Detect which cell encompasses the target text, then output its (X, Y) center coordinate. 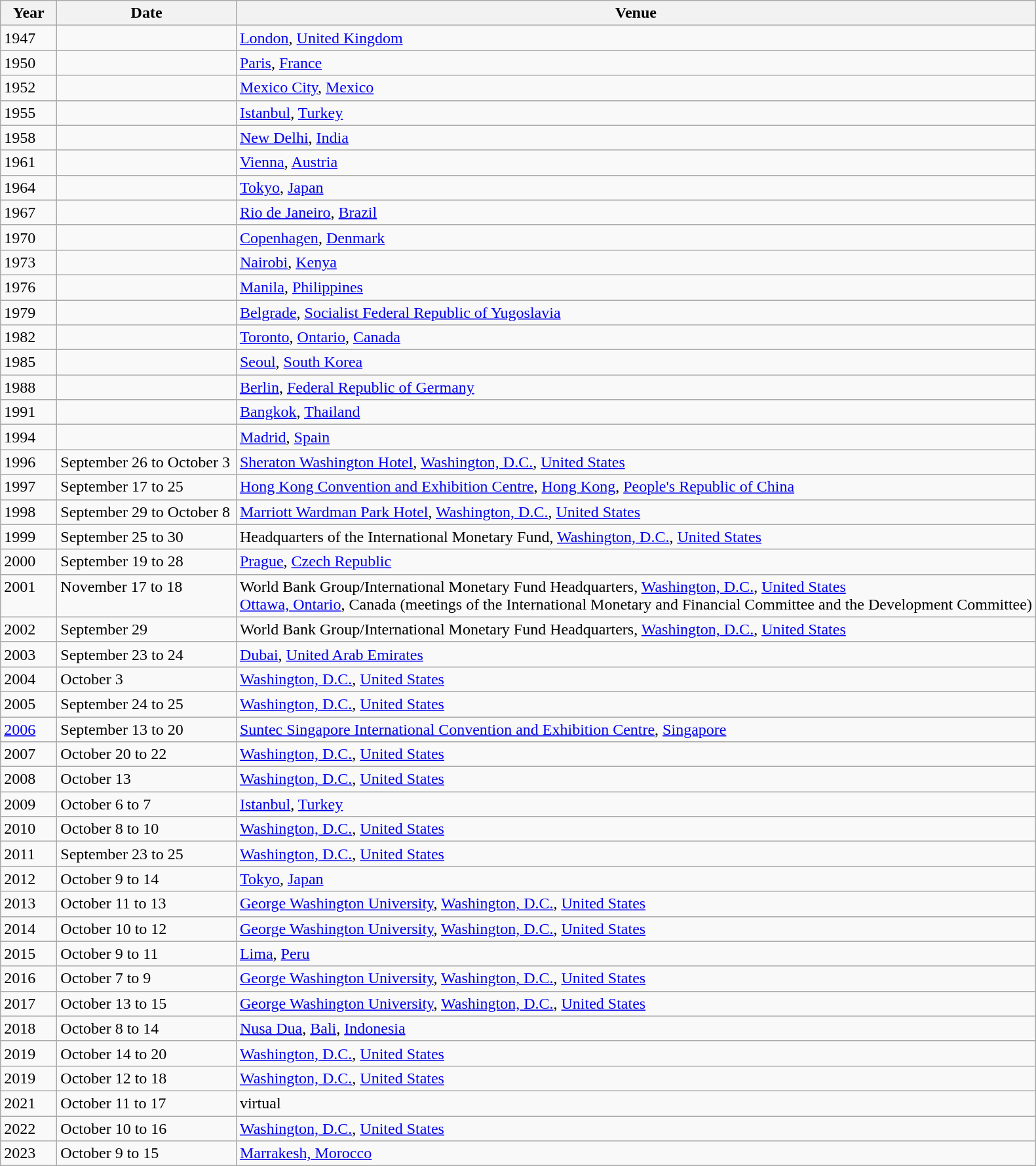
1982 (29, 338)
Rio de Janeiro, Brazil (636, 212)
2013 (29, 904)
Suntec Singapore International Convention and Exhibition Centre, Singapore (636, 729)
Venue (636, 13)
1999 (29, 537)
Copenhagen, Denmark (636, 237)
October 9 to 15 (147, 1154)
2022 (29, 1128)
September 29 to October 8 (147, 512)
2008 (29, 779)
September 23 to 25 (147, 854)
Manila, Philippines (636, 287)
1997 (29, 487)
1952 (29, 88)
1988 (29, 387)
October 7 to 9 (147, 979)
Berlin, Federal Republic of Germany (636, 387)
Lima, Peru (636, 954)
September 23 to 24 (147, 654)
Seoul, South Korea (636, 362)
October 13 (147, 779)
virtual (636, 1103)
1950 (29, 63)
2010 (29, 829)
October 11 to 13 (147, 904)
October 3 (147, 679)
2006 (29, 729)
1991 (29, 412)
October 10 to 16 (147, 1128)
2018 (29, 1028)
2021 (29, 1103)
Year (29, 13)
2016 (29, 979)
October 9 to 14 (147, 879)
2002 (29, 629)
Headquarters of the International Monetary Fund, Washington, D.C., United States (636, 537)
2011 (29, 854)
2023 (29, 1154)
Marriott Wardman Park Hotel, Washington, D.C., United States (636, 512)
Mexico City, Mexico (636, 88)
2004 (29, 679)
Nusa Dua, Bali, Indonesia (636, 1028)
Date (147, 13)
2000 (29, 562)
October 14 to 20 (147, 1053)
2001 (29, 595)
1947 (29, 38)
2003 (29, 654)
Dubai, United Arab Emirates (636, 654)
November 17 to 18 (147, 595)
Sheraton Washington Hotel, Washington, D.C., United States (636, 462)
London, United Kingdom (636, 38)
Paris, France (636, 63)
1979 (29, 313)
1976 (29, 287)
Belgrade, Socialist Federal Republic of Yugoslavia (636, 313)
October 9 to 11 (147, 954)
1998 (29, 512)
September 24 to 25 (147, 704)
September 17 to 25 (147, 487)
Bangkok, Thailand (636, 412)
1970 (29, 237)
October 20 to 22 (147, 754)
Marrakesh, Morocco (636, 1154)
Vienna, Austria (636, 163)
Nairobi, Kenya (636, 262)
1994 (29, 437)
World Bank Group/International Monetary Fund Headquarters, Washington, D.C., United States (636, 629)
New Delhi, India (636, 138)
Hong Kong Convention and Exhibition Centre, Hong Kong, People's Republic of China (636, 487)
October 8 to 14 (147, 1028)
October 10 to 12 (147, 929)
Prague, Czech Republic (636, 562)
1958 (29, 138)
1996 (29, 462)
October 13 to 15 (147, 1003)
1961 (29, 163)
September 26 to October 3 (147, 462)
October 11 to 17 (147, 1103)
2014 (29, 929)
1973 (29, 262)
1985 (29, 362)
September 25 to 30 (147, 537)
2015 (29, 954)
2017 (29, 1003)
1964 (29, 187)
2012 (29, 879)
October 6 to 7 (147, 804)
1955 (29, 113)
September 29 (147, 629)
2005 (29, 704)
1967 (29, 212)
September 13 to 20 (147, 729)
Toronto, Ontario, Canada (636, 338)
2007 (29, 754)
October 12 to 18 (147, 1078)
Madrid, Spain (636, 437)
2009 (29, 804)
September 19 to 28 (147, 562)
October 8 to 10 (147, 829)
